Return [x, y] of the center of cell containing provided text 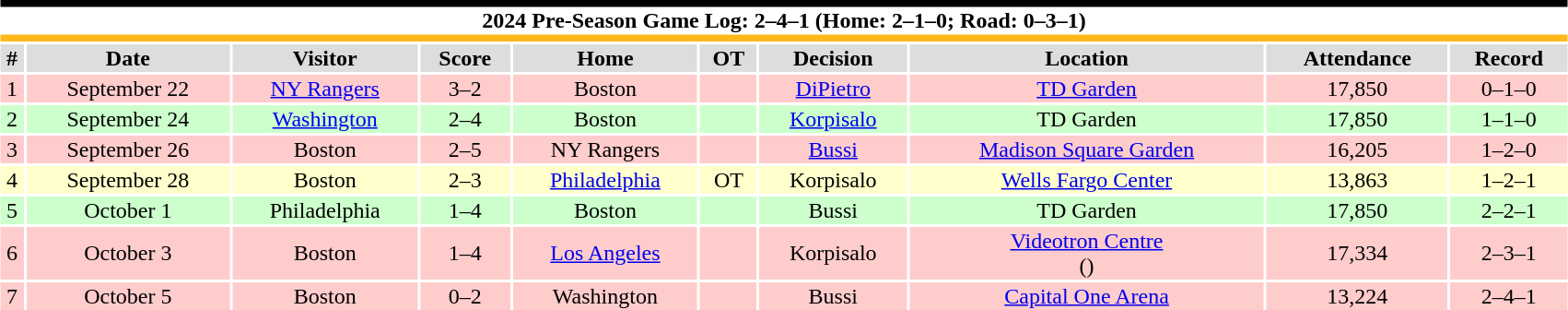
2024 Pre-Season Game Log: 2–4–1 (Home: 2–1–0; Road: 0–3–1) [784, 20]
2–3–1 [1509, 253]
October 5 [127, 296]
Wells Fargo Center [1087, 180]
5 [12, 210]
13,863 [1357, 180]
1–2–0 [1509, 149]
1–1–0 [1509, 119]
16,205 [1357, 149]
Location [1087, 58]
# [12, 58]
1 [12, 89]
September 24 [127, 119]
September 26 [127, 149]
7 [12, 296]
September 28 [127, 180]
DiPietro [833, 89]
3 [12, 149]
3–2 [465, 89]
Score [465, 58]
13,224 [1357, 296]
2 [12, 119]
0–1–0 [1509, 89]
Los Angeles [606, 253]
2–4 [465, 119]
October 3 [127, 253]
Visitor [324, 58]
Videotron Centre() [1087, 253]
October 1 [127, 210]
Madison Square Garden [1087, 149]
0–2 [465, 296]
1–2–1 [1509, 180]
2–5 [465, 149]
Attendance [1357, 58]
6 [12, 253]
2–2–1 [1509, 210]
Record [1509, 58]
September 22 [127, 89]
17,334 [1357, 253]
2–3 [465, 180]
2–4–1 [1509, 296]
Decision [833, 58]
4 [12, 180]
Capital One Arena [1087, 296]
Home [606, 58]
Date [127, 58]
